Return the [x, y] coordinate for the center point of the cell that contains the specified text.  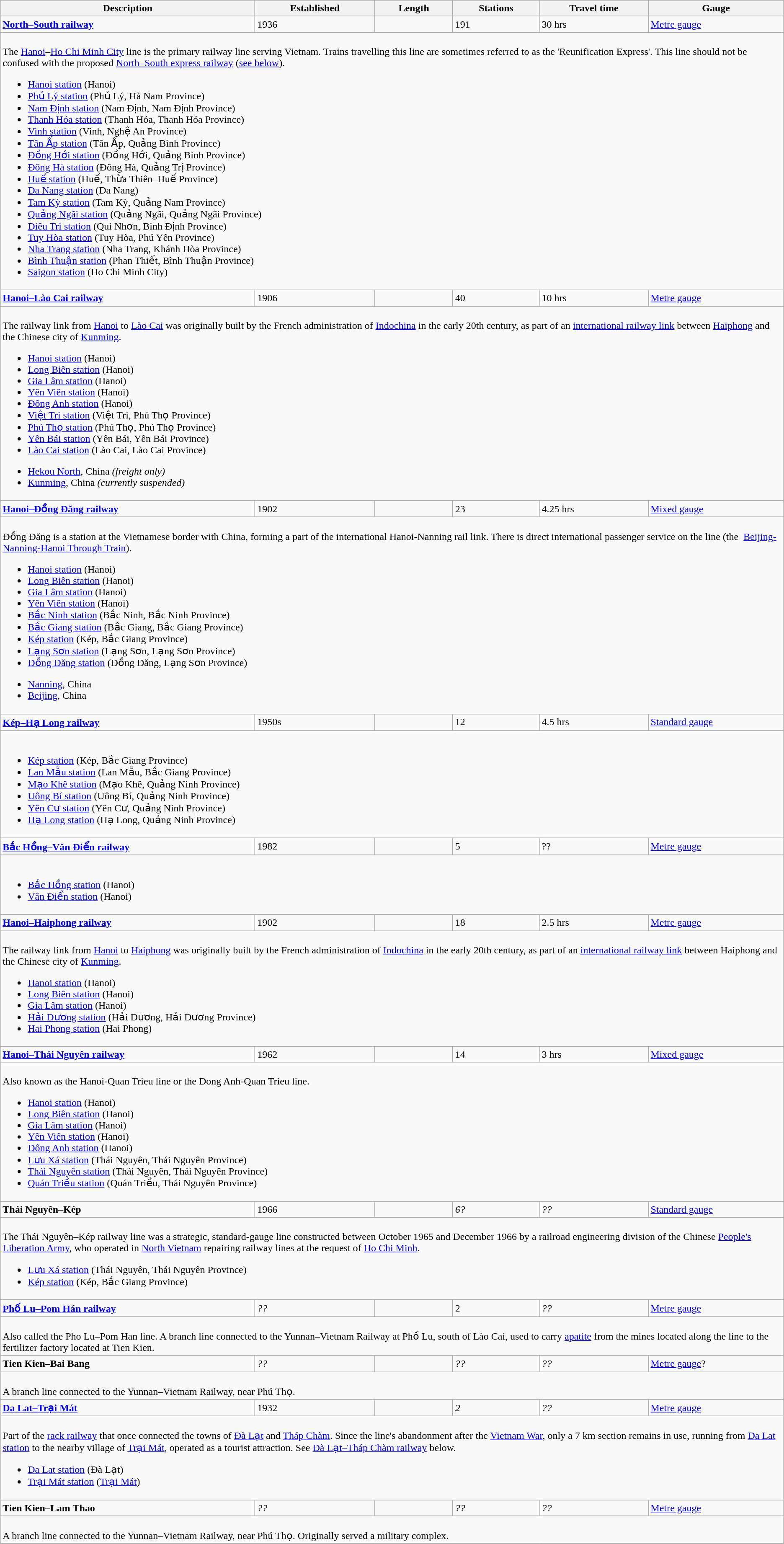
Bắc Hồng station (Hanoi)Văn Điển station (Hanoi) [392, 885]
Thái Nguyên–Kép [128, 1209]
1962 [315, 1054]
23 [496, 509]
1982 [315, 847]
40 [496, 298]
1932 [315, 1408]
Kép–Hạ Long railway [128, 722]
18 [496, 922]
Stations [496, 8]
Hanoi–Haiphong railway [128, 922]
Gauge [716, 8]
A branch line connected to the Yunnan–Vietnam Railway, near Phú Thọ. Originally served a military complex. [392, 1530]
4.25 hrs [594, 509]
191 [496, 24]
Da Lat–Trại Mát [128, 1408]
30 hrs [594, 24]
1950s [315, 722]
Length [414, 8]
Tien Kien–Lam Thao [128, 1508]
12 [496, 722]
Phố Lu–Pom Hán railway [128, 1308]
Tien Kien–Bai Bang [128, 1363]
North–South railway [128, 24]
10 hrs [594, 298]
6? [496, 1209]
Bắc Hồng–Văn Điển railway [128, 847]
Hanoi–Thái Nguyên railway [128, 1054]
5 [496, 847]
Description [128, 8]
Travel time [594, 8]
2.5 hrs [594, 922]
1966 [315, 1209]
1906 [315, 298]
1936 [315, 24]
Hanoi–Đồng Đăng railway [128, 509]
Metre gauge? [716, 1363]
4.5 hrs [594, 722]
Established [315, 8]
Hanoi–Lào Cai railway [128, 298]
14 [496, 1054]
3 hrs [594, 1054]
A branch line connected to the Yunnan–Vietnam Railway, near Phú Thọ. [392, 1386]
